Capture the cell that displays the provided text and extract its [X, Y] central coordinate. 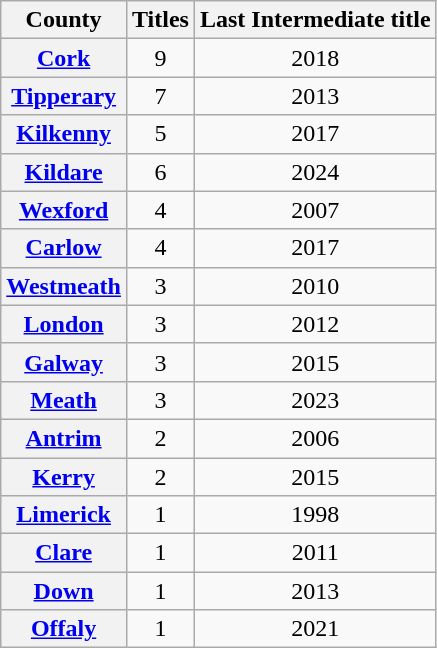
London [64, 324]
2012 [315, 324]
Offaly [64, 629]
Limerick [64, 515]
5 [160, 134]
Cork [64, 58]
2021 [315, 629]
Kildare [64, 172]
2011 [315, 553]
2006 [315, 438]
County [64, 20]
9 [160, 58]
Titles [160, 20]
2024 [315, 172]
Carlow [64, 248]
Kilkenny [64, 134]
2010 [315, 286]
Meath [64, 400]
7 [160, 96]
Down [64, 591]
Antrim [64, 438]
Westmeath [64, 286]
Clare [64, 553]
1998 [315, 515]
2023 [315, 400]
Wexford [64, 210]
2007 [315, 210]
Tipperary [64, 96]
Last Intermediate title [315, 20]
Galway [64, 362]
Kerry [64, 477]
2018 [315, 58]
6 [160, 172]
